Return [x, y] of the center of cell containing provided text 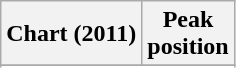
Chart (2011) [72, 34]
Peakposition [188, 34]
